From the cell containing the given text, extract its center point as (x, y) coordinate. 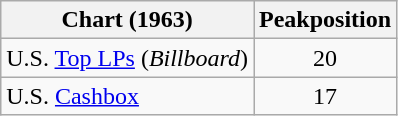
Chart (1963) (128, 20)
20 (326, 58)
Peakposition (326, 20)
U.S. Top LPs (Billboard) (128, 58)
17 (326, 96)
U.S. Cashbox (128, 96)
